Search for the cell housing the specified text and yield its (X, Y) center coordinate. 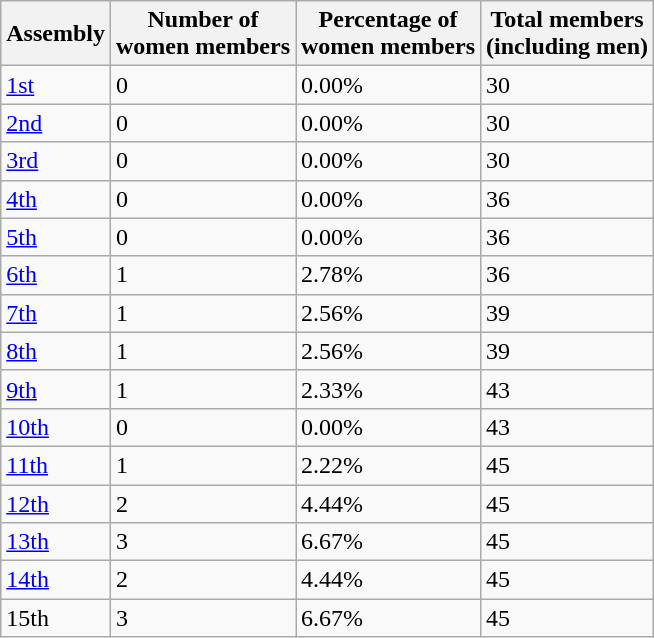
6th (56, 275)
12th (56, 503)
Number ofwomen members (202, 34)
9th (56, 389)
14th (56, 580)
8th (56, 351)
2nd (56, 123)
3rd (56, 161)
2.33% (388, 389)
Total members(including men) (568, 34)
Assembly (56, 34)
5th (56, 237)
11th (56, 465)
7th (56, 313)
13th (56, 542)
4th (56, 199)
15th (56, 618)
2.78% (388, 275)
Percentage ofwomen members (388, 34)
1st (56, 85)
10th (56, 427)
2.22% (388, 465)
